Determine the [x, y] coordinate at the center of the cell enclosing the given text.  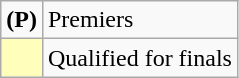
(P) [22, 20]
Qualified for finals [140, 58]
Premiers [140, 20]
